From the cell containing the given text, extract its center point as [X, Y] coordinate. 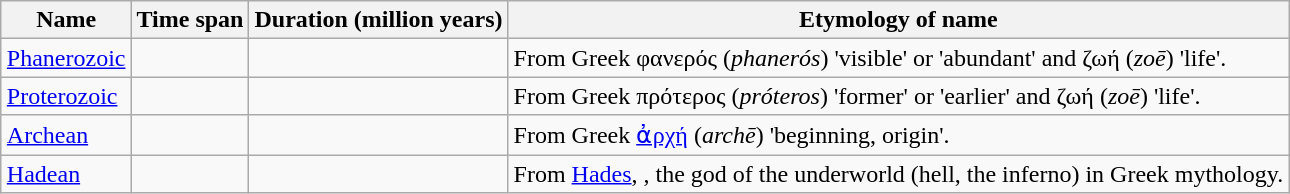
From Greek φανερός (phanerós) 'visible' or 'abundant' and ζωή (zoē) 'life'. [898, 58]
From Hades, , the god of the underworld (hell, the inferno) in Greek mythology. [898, 173]
From Greek ἀρχή (archē) 'beginning, origin'. [898, 135]
Proterozoic [66, 96]
Archean [66, 135]
Phanerozoic [66, 58]
Name [66, 20]
From Greek πρότερος (próteros) 'former' or 'earlier' and ζωή (zoē) 'life'. [898, 96]
Duration (million years) [378, 20]
Time span [190, 20]
Etymology of name [898, 20]
Hadean [66, 173]
